Extract the (x, y) coordinate from the center of the cell holding the provided text.  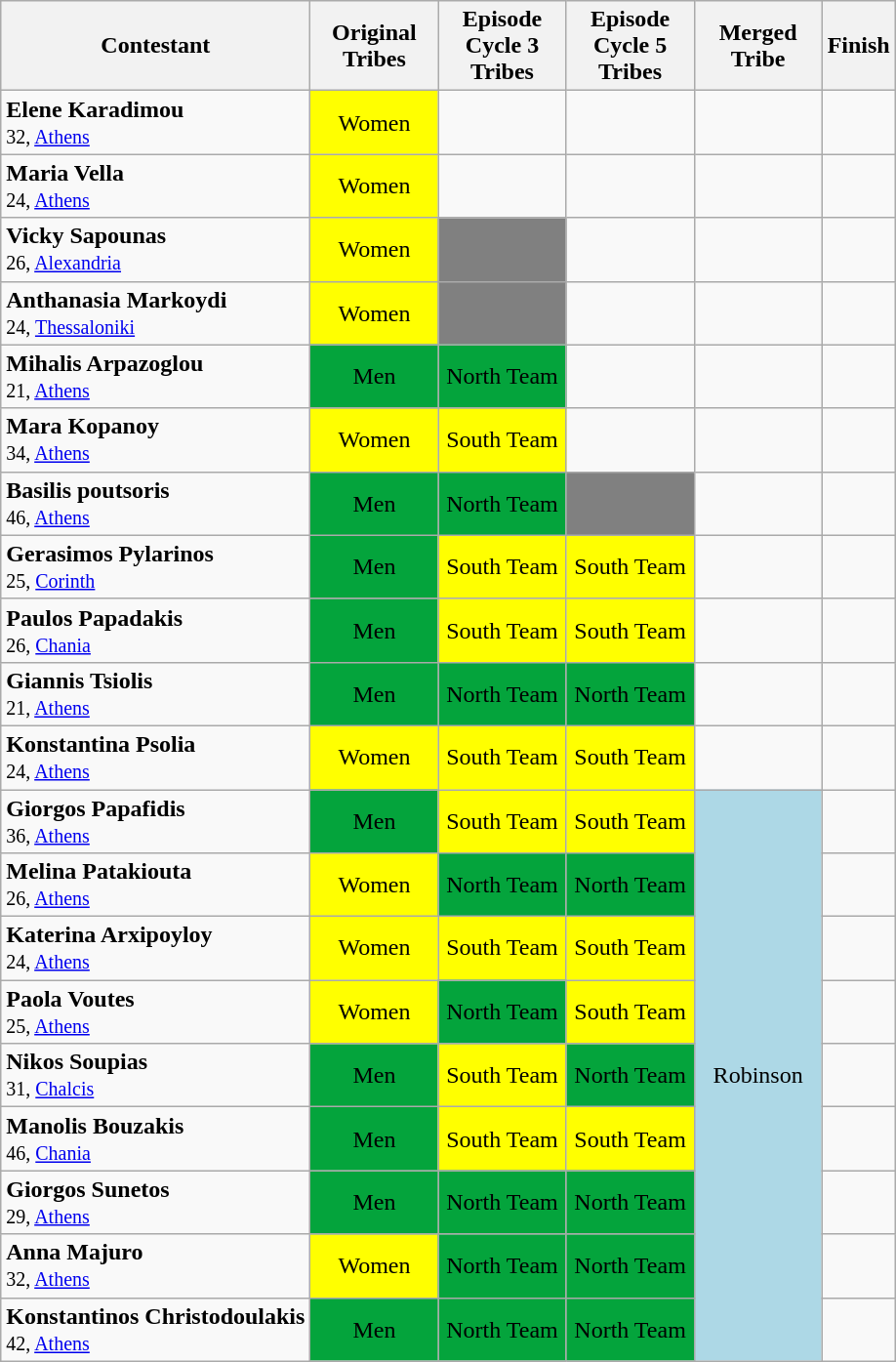
Episode Cycle 5Tribes (631, 46)
Paola Voutes25, Athens (156, 1011)
Konstantina Psolia24, Athens (156, 758)
Mihalis Arpazoglou21, Athens (156, 377)
Katerina Arxipoyloy24, Athens (156, 949)
Anna Majuro32, Athens (156, 1265)
MergedTribe (757, 46)
Vicky Sapounas26, Alexandria (156, 250)
Giorgos Papafidis36, Athens (156, 820)
Finish (859, 46)
OriginalTribes (375, 46)
Mara Kopanoy34, Athens (156, 439)
Giannis Tsiolis21, Athens (156, 693)
Contestant (156, 46)
Paulos Papadakis26, Chania (156, 631)
Manolis Bouzakis46, Chania (156, 1138)
Nikos Soupias31, Chalcis (156, 1076)
Anthanasia Markoydi24, Thessaloniki (156, 312)
Maria Vella24, Athens (156, 186)
Melina Patakiouta26, Athens (156, 885)
Basilis poutsoris46, Athens (156, 504)
Konstantinos Christodoulakis42, Athens (156, 1330)
Giorgos Sunetos29, Athens (156, 1203)
Robinson (757, 1075)
Elene Karadimou32, Athens (156, 123)
Gerasimos Pylarinos25, Corinth (156, 566)
Episode Cycle 3Tribes (502, 46)
